Search for the cell housing the specified text and yield its (X, Y) center coordinate. 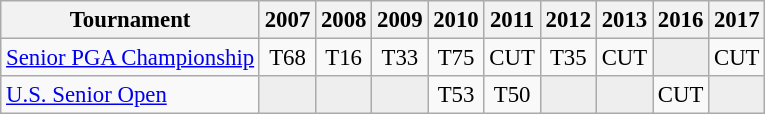
2016 (681, 20)
T16 (344, 58)
2008 (344, 20)
2007 (287, 20)
U.S. Senior Open (130, 95)
T68 (287, 58)
T53 (456, 95)
2017 (737, 20)
Senior PGA Championship (130, 58)
T50 (512, 95)
T75 (456, 58)
T33 (400, 58)
T35 (568, 58)
2011 (512, 20)
2010 (456, 20)
2012 (568, 20)
2013 (624, 20)
Tournament (130, 20)
2009 (400, 20)
